Search for the cell housing the specified text and yield its [x, y] center coordinate. 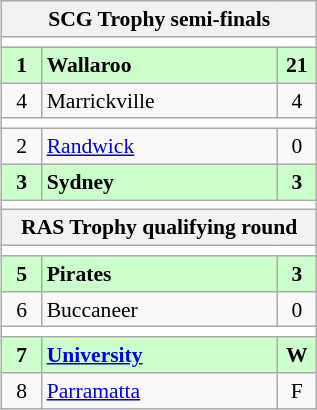
7 [21, 355]
RAS Trophy qualifying round [158, 228]
6 [21, 309]
Wallaroo [160, 65]
21 [297, 65]
F [297, 391]
W [297, 355]
Marrickville [160, 101]
Pirates [160, 274]
1 [21, 65]
Randwick [160, 146]
8 [21, 391]
Parramatta [160, 391]
2 [21, 146]
Sydney [160, 182]
5 [21, 274]
SCG Trophy semi-finals [158, 19]
University [160, 355]
Buccaneer [160, 309]
